Find where the given text appears and provide that cell's center as (x, y) coordinate. 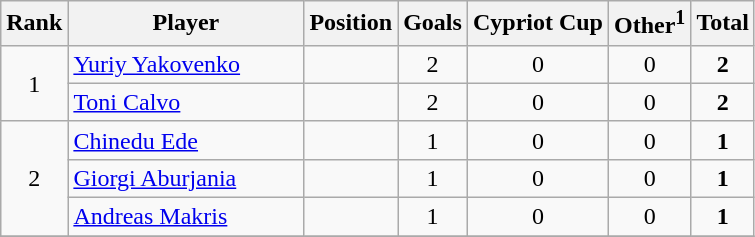
Player (186, 24)
Total (723, 24)
Toni Calvo (186, 102)
Chinedu Ede (186, 140)
Goals (433, 24)
Cypriot Cup (538, 24)
Rank (34, 24)
Other1 (650, 24)
Andreas Makris (186, 217)
Giorgi Aburjania (186, 178)
Position (351, 24)
Yuriy Yakovenko (186, 64)
